Search for the cell housing the specified text and yield its [x, y] center coordinate. 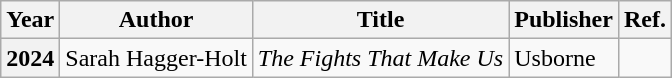
2024 [30, 58]
Sarah Hagger-Holt [156, 58]
Ref. [644, 20]
The Fights That Make Us [380, 58]
Author [156, 20]
Usborne [564, 58]
Title [380, 20]
Publisher [564, 20]
Year [30, 20]
